From the cell containing the given text, extract its center point as [X, Y] coordinate. 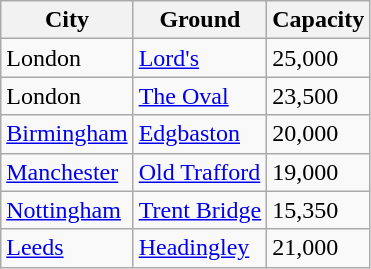
Headingley [200, 248]
Capacity [318, 20]
Nottingham [67, 210]
19,000 [318, 172]
Birmingham [67, 134]
20,000 [318, 134]
15,350 [318, 210]
The Oval [200, 96]
21,000 [318, 248]
City [67, 20]
25,000 [318, 58]
Lord's [200, 58]
Leeds [67, 248]
23,500 [318, 96]
Manchester [67, 172]
Old Trafford [200, 172]
Trent Bridge [200, 210]
Edgbaston [200, 134]
Ground [200, 20]
